Return the [X, Y] coordinate for the center point of the cell that contains the specified text.  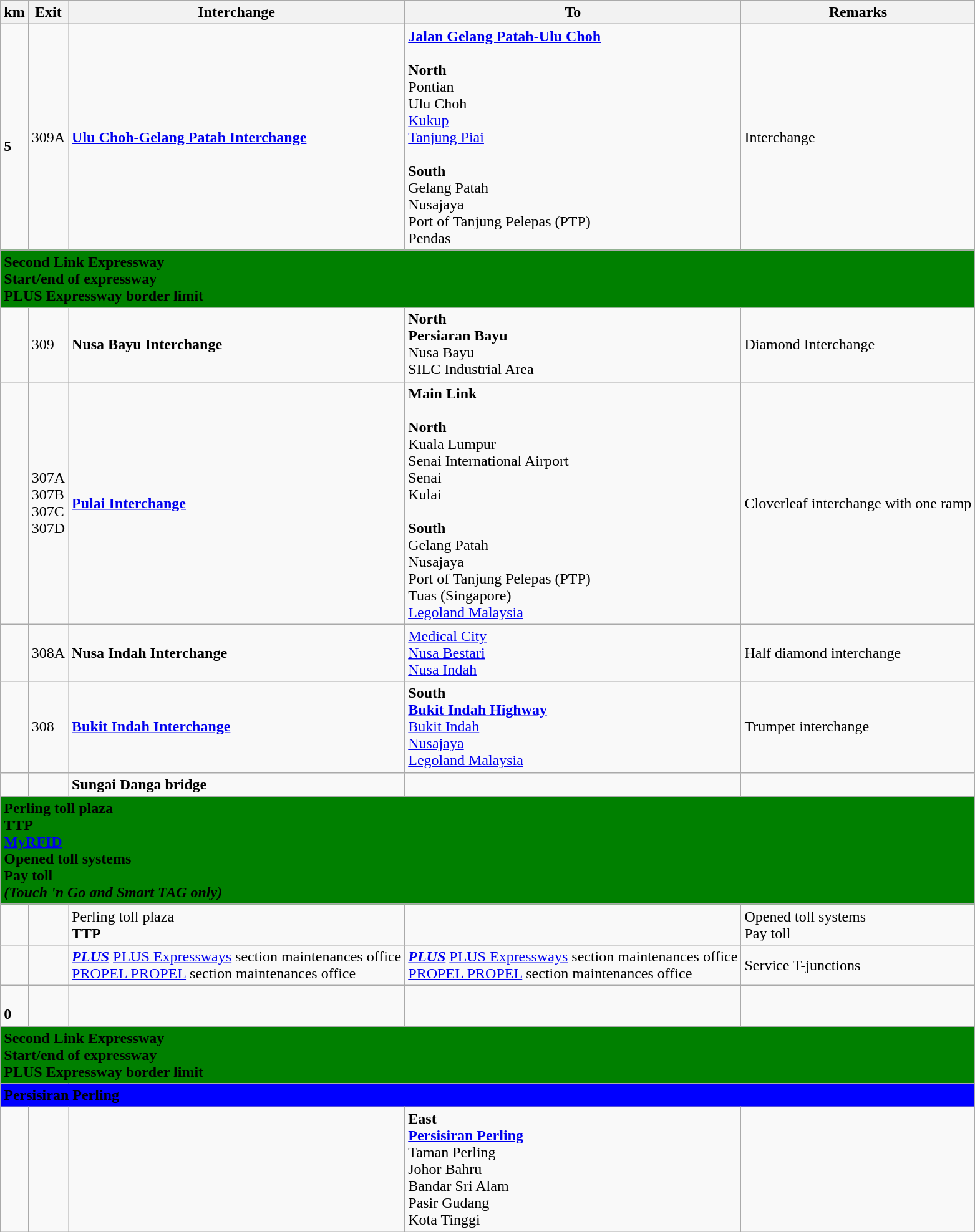
Exit [48, 12]
0 [14, 1005]
Half diamond interchange [858, 653]
Persisiran Perling [488, 1095]
Diamond Interchange [858, 344]
Nusa Bayu Interchange [237, 344]
Perling toll plazaTTP [237, 924]
Service T-junctions [858, 965]
308 [48, 727]
km [14, 12]
Nusa Indah Interchange [237, 653]
Medical City Nusa BestariNusa Indah [573, 653]
308A [48, 653]
NorthPersiaran BayuNusa BayuSILC Industrial Area [573, 344]
Opened toll systemsPay toll [858, 924]
5 [14, 137]
Sungai Danga bridge [237, 784]
Cloverleaf interchange with one ramp [858, 503]
307A307B307C307D [48, 503]
Pulai Interchange [237, 503]
309 [48, 344]
309A [48, 137]
Perling toll plazaTTP MyRFID Opened toll systemsPay toll(Touch 'n Go and Smart TAG only) [488, 850]
Trumpet interchange [858, 727]
To [573, 12]
Jalan Gelang Patah-Ulu ChohNorth Pontian Ulu Choh Kukup Tanjung PiaiSouth Gelang Patah Nusajaya Port of Tanjung Pelepas (PTP) Pendas [573, 137]
East Persisiran Perling Taman Perling Johor Bahru Bandar Sri Alam Pasir Gudang Kota Tinggi [573, 1170]
SouthBukit Indah HighwayBukit IndahNusajayaLegoland Malaysia [573, 727]
Ulu Choh-Gelang Patah Interchange [237, 137]
Remarks [858, 12]
Bukit Indah Interchange [237, 727]
